Detect which cell encompasses the target text, then output its (X, Y) center coordinate. 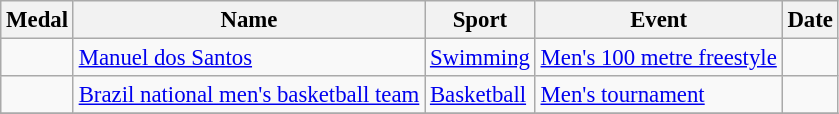
Manuel dos Santos (248, 58)
Date (810, 20)
Men's 100 metre freestyle (658, 58)
Brazil national men's basketball team (248, 95)
Sport (480, 20)
Medal (38, 20)
Swimming (480, 58)
Basketball (480, 95)
Event (658, 20)
Name (248, 20)
Men's tournament (658, 95)
